Scan for the cell matching the given text and deliver its (X, Y) coordinate at center. 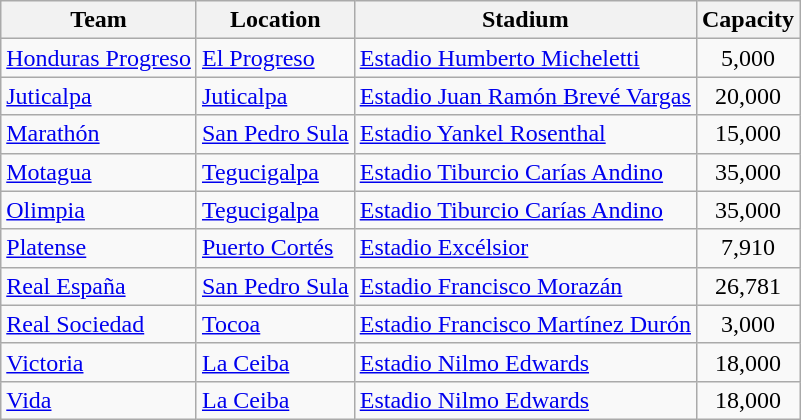
Victoria (99, 362)
Real España (99, 286)
Estadio Juan Ramón Brevé Vargas (525, 96)
El Progreso (275, 58)
Honduras Progreso (99, 58)
20,000 (748, 96)
Location (275, 20)
Estadio Excélsior (525, 248)
Real Sociedad (99, 324)
Puerto Cortés (275, 248)
Team (99, 20)
Motagua (99, 172)
Capacity (748, 20)
7,910 (748, 248)
Olimpia (99, 210)
Marathón (99, 134)
Estadio Francisco Morazán (525, 286)
Platense (99, 248)
Vida (99, 400)
26,781 (748, 286)
5,000 (748, 58)
15,000 (748, 134)
Stadium (525, 20)
3,000 (748, 324)
Estadio Francisco Martínez Durón (525, 324)
Tocoa (275, 324)
Estadio Humberto Micheletti (525, 58)
Estadio Yankel Rosenthal (525, 134)
